Return [x, y] of the center of cell containing provided text 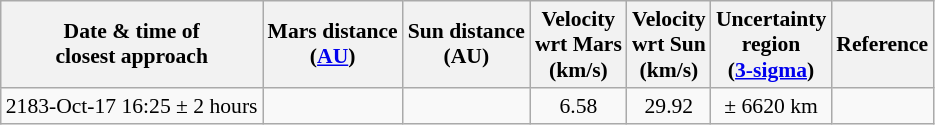
± 6620 km [771, 106]
Velocitywrt Sun(km/s) [669, 44]
Date & time ofclosest approach [132, 44]
Mars distance(AU) [333, 44]
6.58 [578, 106]
29.92 [669, 106]
Reference [882, 44]
2183-Oct-17 16:25 ± 2 hours [132, 106]
Sun distance(AU) [466, 44]
Uncertaintyregion(3-sigma) [771, 44]
Velocitywrt Mars(km/s) [578, 44]
